Pinpoint the cell where the given text exists, returning its [x, y] midpoint coordinate. 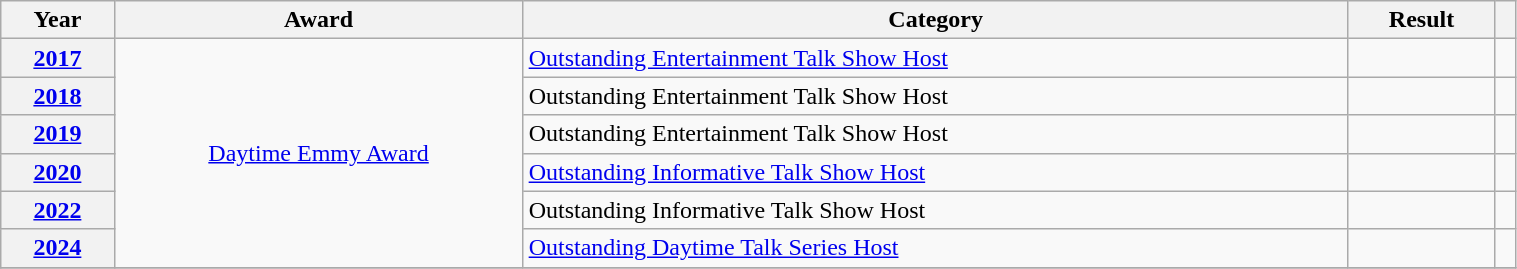
Category [936, 20]
Outstanding Daytime Talk Series Host [936, 248]
2018 [58, 96]
2019 [58, 134]
Year [58, 20]
Daytime Emmy Award [318, 153]
2017 [58, 58]
2022 [58, 210]
Result [1422, 20]
2020 [58, 172]
Award [318, 20]
2024 [58, 248]
